Search for the cell housing the specified text and yield its (x, y) center coordinate. 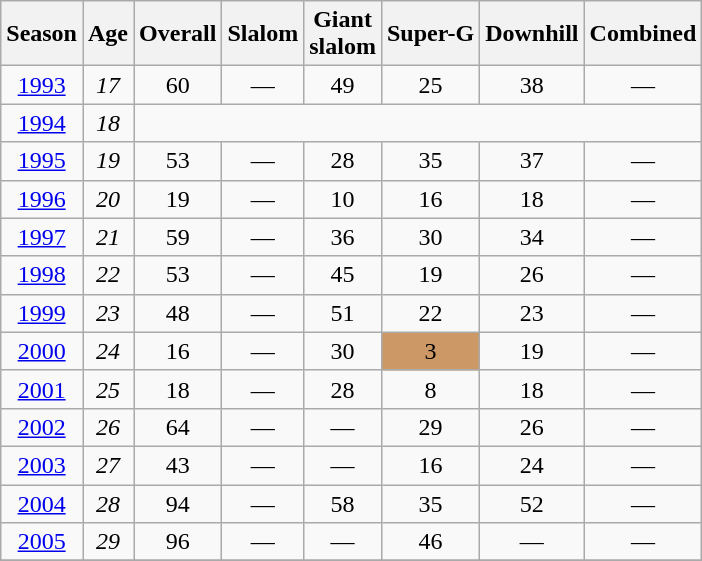
37 (532, 161)
Season (42, 34)
64 (178, 427)
10 (343, 199)
38 (532, 85)
59 (178, 237)
20 (108, 199)
8 (430, 389)
Overall (178, 34)
21 (108, 237)
43 (178, 465)
58 (343, 503)
Slalom (263, 34)
46 (430, 542)
27 (108, 465)
Age (108, 34)
17 (108, 85)
94 (178, 503)
48 (178, 313)
1995 (42, 161)
2005 (42, 542)
Downhill (532, 34)
52 (532, 503)
2004 (42, 503)
2002 (42, 427)
49 (343, 85)
1994 (42, 123)
1999 (42, 313)
1998 (42, 275)
Combined (643, 34)
34 (532, 237)
96 (178, 542)
Super-G (430, 34)
45 (343, 275)
51 (343, 313)
Giantslalom (343, 34)
1996 (42, 199)
2001 (42, 389)
2000 (42, 351)
3 (430, 351)
36 (343, 237)
2003 (42, 465)
60 (178, 85)
1997 (42, 237)
1993 (42, 85)
